Output the (X, Y) coordinate of the center of the cell containing the given text.  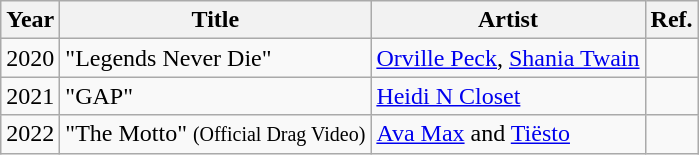
2022 (30, 134)
Artist (508, 20)
Heidi N Closet (508, 96)
Ref. (672, 20)
Year (30, 20)
Orville Peck, Shania Twain (508, 58)
"GAP" (216, 96)
"Legends Never Die" (216, 58)
Ava Max and Tiësto (508, 134)
Title (216, 20)
2020 (30, 58)
2021 (30, 96)
"The Motto" (Official Drag Video) (216, 134)
